Return (x, y) of the center of cell containing provided text 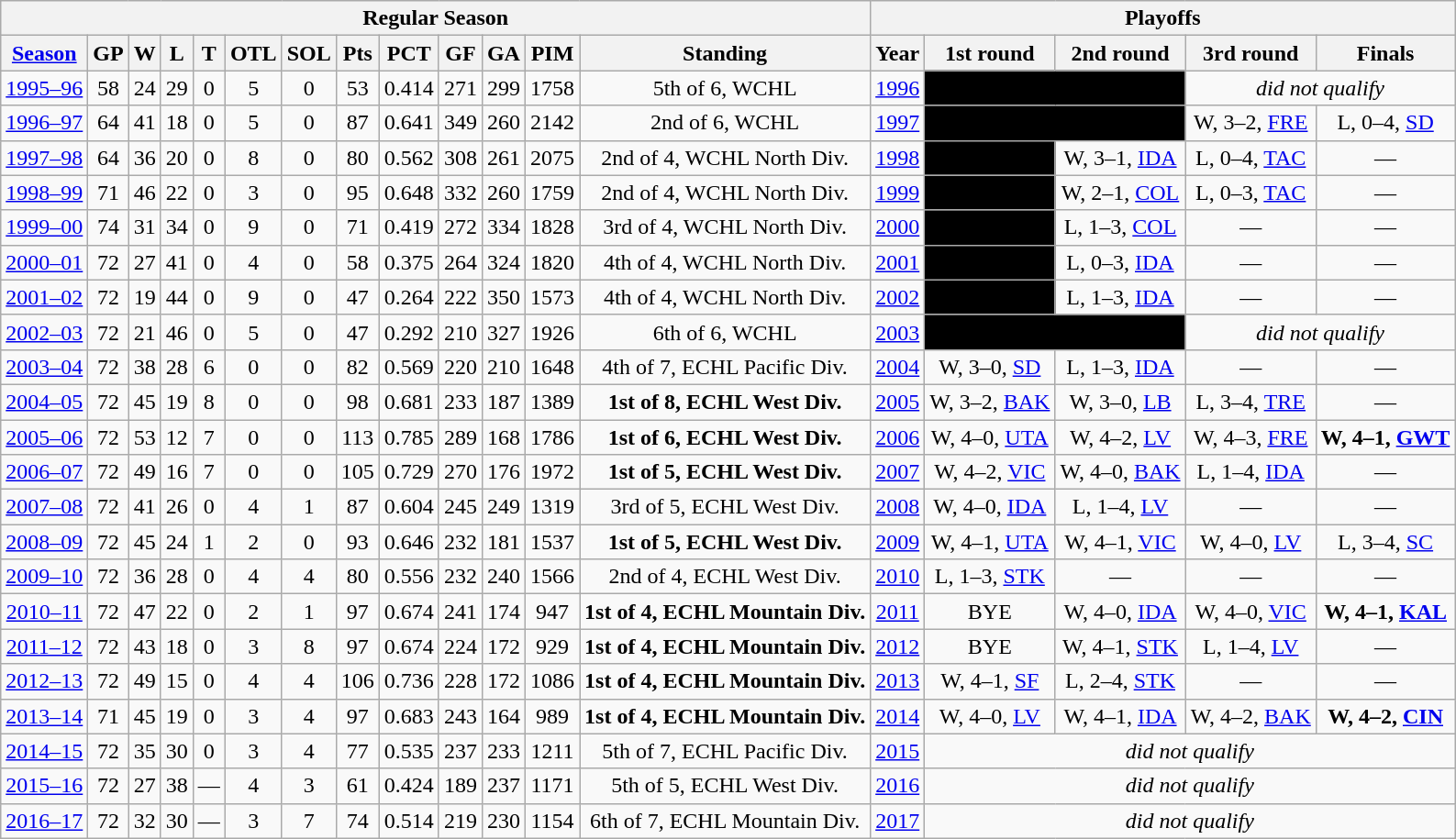
L, 0–4, SD (1385, 123)
224 (461, 646)
1319 (552, 507)
0.514 (409, 821)
W, 4–1, IDA (1120, 716)
2004–05 (44, 402)
334 (503, 227)
44 (176, 297)
32 (145, 821)
6th of 6, WCHL (725, 332)
174 (503, 612)
W, 4–1, STK (1120, 646)
2014–15 (44, 751)
308 (461, 158)
1758 (552, 88)
272 (461, 227)
264 (461, 262)
1926 (552, 332)
1998 (897, 158)
176 (503, 472)
168 (503, 437)
929 (552, 646)
Year (897, 53)
Regular Season (436, 18)
2nd of 6, WCHL (725, 123)
1537 (552, 542)
3rd of 5, ECHL West Div. (725, 507)
2002 (897, 297)
43 (145, 646)
1995–96 (44, 88)
W, 4–0, BAK (1120, 472)
1154 (552, 821)
34 (176, 227)
0.681 (409, 402)
2000–01 (44, 262)
1759 (552, 193)
6 (209, 367)
2016–17 (44, 821)
2011 (897, 612)
15 (176, 681)
82 (358, 367)
1997–98 (44, 158)
324 (503, 262)
W, 4–1, VIC (1120, 542)
299 (503, 88)
2012–13 (44, 681)
1171 (552, 786)
350 (503, 297)
989 (552, 716)
0.729 (409, 472)
0.375 (409, 262)
1573 (552, 297)
1st round (990, 53)
26 (176, 507)
222 (461, 297)
220 (461, 367)
16 (176, 472)
1786 (552, 437)
947 (552, 612)
2000 (897, 227)
2016 (897, 786)
1566 (552, 577)
Finals (1385, 53)
2009–10 (44, 577)
L, 2–4, STK (1120, 681)
106 (358, 681)
230 (503, 821)
0.424 (409, 786)
W, 4–0, UTA (990, 437)
PCT (409, 53)
113 (358, 437)
271 (461, 88)
261 (503, 158)
W, 4–2, LV (1120, 437)
5th of 7, ECHL Pacific Div. (725, 751)
W, 3–0, LB (1120, 402)
2007 (897, 472)
249 (503, 507)
PIM (552, 53)
1211 (552, 751)
332 (461, 193)
1820 (552, 262)
2006 (897, 437)
2nd round (1120, 53)
2004 (897, 367)
181 (503, 542)
2008 (897, 507)
228 (461, 681)
289 (461, 437)
2015 (897, 751)
0.562 (409, 158)
3rd of 4, WCHL North Div. (725, 227)
2015–16 (44, 786)
L, 0–3, TAC (1250, 193)
1st of 6, ECHL West Div. (725, 437)
2nd of 4, ECHL West Div. (725, 577)
189 (461, 786)
2001–02 (44, 297)
W (145, 53)
W, 4–2, CIN (1385, 716)
L, 0–3, IDA (1120, 262)
2013–14 (44, 716)
W, 4–2, BAK (1250, 716)
105 (358, 472)
2005 (897, 402)
2013 (897, 681)
W, 3–2, BAK (990, 402)
OTL (253, 53)
2007–08 (44, 507)
L, 1–4, IDA (1250, 472)
0.569 (409, 367)
W, 4–1, SF (990, 681)
0.648 (409, 193)
0.264 (409, 297)
0.785 (409, 437)
2011–12 (44, 646)
3rd round (1250, 53)
W, 2–1, COL (1120, 193)
L, 1–3, COL (1120, 227)
2006–07 (44, 472)
240 (503, 577)
219 (461, 821)
W, 4–2, VIC (990, 472)
0.736 (409, 681)
L, 3–4, TRE (1250, 402)
2003–04 (44, 367)
L, 0–4, TAC (1250, 158)
0.292 (409, 332)
0.646 (409, 542)
1999–00 (44, 227)
1997 (897, 123)
98 (358, 402)
Playoffs (1163, 18)
1389 (552, 402)
1828 (552, 227)
0.641 (409, 123)
GP (108, 53)
2001 (897, 262)
4th of 7, ECHL Pacific Div. (725, 367)
0.556 (409, 577)
243 (461, 716)
349 (461, 123)
2002–03 (44, 332)
Pts (358, 53)
187 (503, 402)
0.683 (409, 716)
270 (461, 472)
W, 3–2, FRE (1250, 123)
0.419 (409, 227)
2142 (552, 123)
2003 (897, 332)
W, 4–1, GWT (1385, 437)
0.604 (409, 507)
GA (503, 53)
1996–97 (44, 123)
SOL (308, 53)
1086 (552, 681)
2005–06 (44, 437)
GF (461, 53)
1996 (897, 88)
2012 (897, 646)
2017 (897, 821)
L, 3–4, SC (1385, 542)
2014 (897, 716)
35 (145, 751)
61 (358, 786)
31 (145, 227)
2009 (897, 542)
1999 (897, 193)
Standing (725, 53)
W, 4–0, VIC (1250, 612)
T (209, 53)
1648 (552, 367)
2008–09 (44, 542)
327 (503, 332)
5th of 5, ECHL West Div. (725, 786)
2010 (897, 577)
W, 4–1, KAL (1385, 612)
Season (44, 53)
0.535 (409, 751)
12 (176, 437)
L (176, 53)
21 (145, 332)
W, 4–3, FRE (1250, 437)
164 (503, 716)
L, 1–3, STK (990, 577)
1st of 8, ECHL West Div. (725, 402)
0.414 (409, 88)
20 (176, 158)
1998–99 (44, 193)
W, 3–1, IDA (1120, 158)
2075 (552, 158)
245 (461, 507)
W, 3–0, SD (990, 367)
93 (358, 542)
241 (461, 612)
2010–11 (44, 612)
W, 4–1, UTA (990, 542)
6th of 7, ECHL Mountain Div. (725, 821)
5th of 6, WCHL (725, 88)
1972 (552, 472)
95 (358, 193)
29 (176, 88)
77 (358, 751)
